Search for the cell housing the specified text and yield its (x, y) center coordinate. 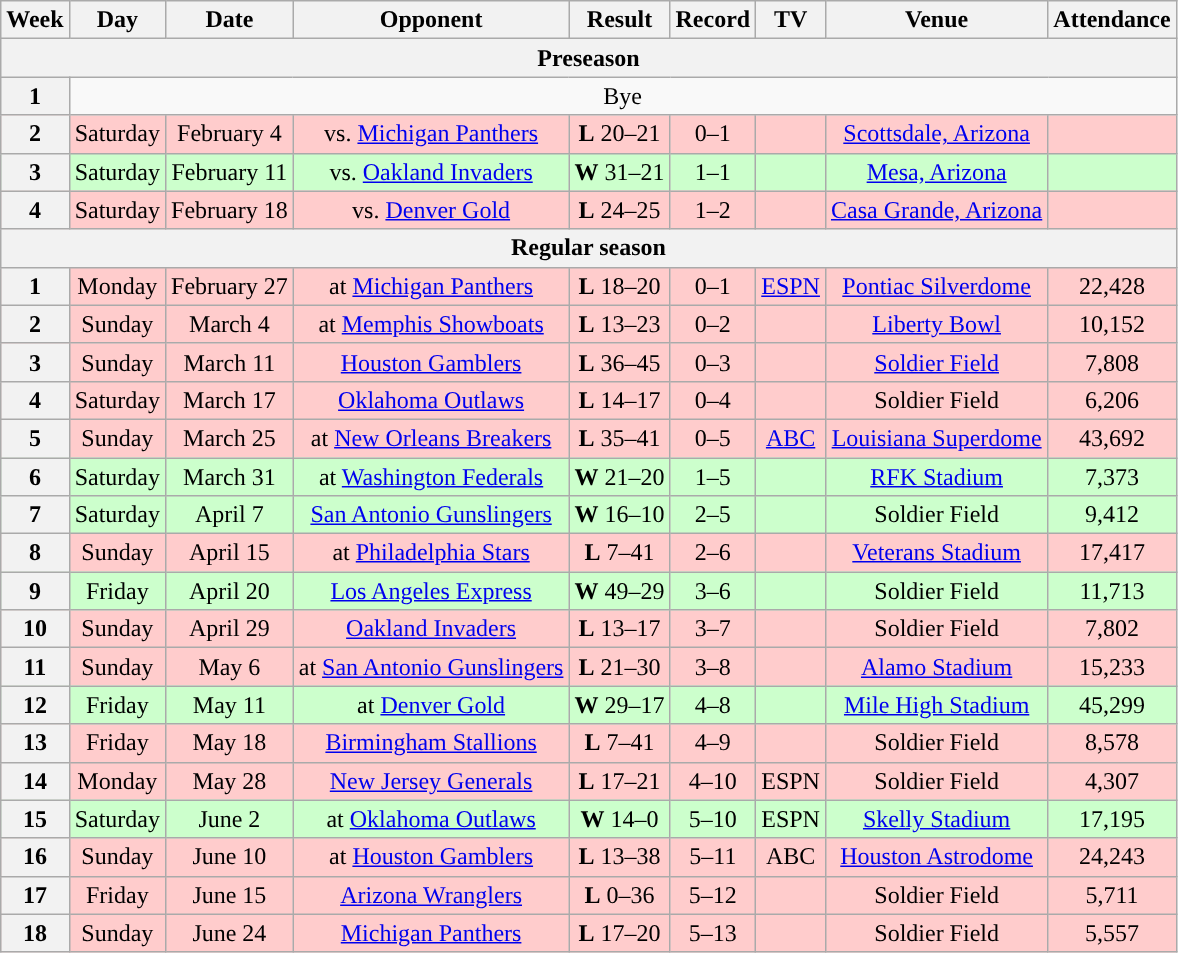
March 4 (230, 324)
Oklahoma Outlaws (431, 400)
9 (35, 591)
San Antonio Gunslingers (431, 515)
Opponent (431, 20)
W 14–0 (620, 819)
Mesa, Arizona (936, 172)
0–5 (713, 438)
Houston Gamblers (431, 362)
Birmingham Stallions (431, 743)
at New Orleans Breakers (431, 438)
June 24 (230, 933)
17 (35, 895)
May 18 (230, 743)
at Washington Federals (431, 477)
May 28 (230, 781)
L 13–38 (620, 857)
17,417 (1112, 553)
7,808 (1112, 362)
15,233 (1112, 667)
at Oklahoma Outlaws (431, 819)
Attendance (1112, 20)
June 10 (230, 857)
Alamo Stadium (936, 667)
0–3 (713, 362)
Record (713, 20)
5–13 (713, 933)
TV (791, 20)
W 31–21 (620, 172)
March 31 (230, 477)
11,713 (1112, 591)
L 17–20 (620, 933)
Day (117, 20)
5,557 (1112, 933)
6 (35, 477)
at Houston Gamblers (431, 857)
W 49–29 (620, 591)
New Jersey Generals (431, 781)
Los Angeles Express (431, 591)
L 18–20 (620, 286)
3–8 (713, 667)
4–8 (713, 705)
10,152 (1112, 324)
vs. Oakland Invaders (431, 172)
3–6 (713, 591)
L 0–36 (620, 895)
February 4 (230, 134)
5–11 (713, 857)
Result (620, 20)
9,412 (1112, 515)
Regular season (588, 248)
0–4 (713, 400)
22,428 (1112, 286)
March 17 (230, 400)
Veterans Stadium (936, 553)
at Philadelphia Stars (431, 553)
June 2 (230, 819)
Bye (622, 96)
15 (35, 819)
Oakland Invaders (431, 629)
W 16–10 (620, 515)
at Memphis Showboats (431, 324)
17,195 (1112, 819)
at Denver Gold (431, 705)
L 24–25 (620, 210)
Skelly Stadium (936, 819)
2–6 (713, 553)
4,307 (1112, 781)
14 (35, 781)
vs. Michigan Panthers (431, 134)
7 (35, 515)
6,206 (1112, 400)
Date (230, 20)
L 17–21 (620, 781)
March 25 (230, 438)
2–5 (713, 515)
11 (35, 667)
February 18 (230, 210)
Venue (936, 20)
L 20–21 (620, 134)
L 21–30 (620, 667)
45,299 (1112, 705)
Houston Astrodome (936, 857)
5–10 (713, 819)
April 7 (230, 515)
8 (35, 553)
L 14–17 (620, 400)
June 15 (230, 895)
February 11 (230, 172)
5 (35, 438)
4–9 (713, 743)
RFK Stadium (936, 477)
Michigan Panthers (431, 933)
5–12 (713, 895)
12 (35, 705)
13 (35, 743)
Liberty Bowl (936, 324)
4–10 (713, 781)
L 35–41 (620, 438)
10 (35, 629)
7,373 (1112, 477)
Week (35, 20)
February 27 (230, 286)
0–2 (713, 324)
Casa Grande, Arizona (936, 210)
8,578 (1112, 743)
5,711 (1112, 895)
Mile High Stadium (936, 705)
L 36–45 (620, 362)
1–5 (713, 477)
May 11 (230, 705)
16 (35, 857)
Pontiac Silverdome (936, 286)
April 20 (230, 591)
L 13–23 (620, 324)
Preseason (588, 58)
Louisiana Superdome (936, 438)
at Michigan Panthers (431, 286)
7,802 (1112, 629)
W 29–17 (620, 705)
43,692 (1112, 438)
vs. Denver Gold (431, 210)
April 15 (230, 553)
3–7 (713, 629)
at San Antonio Gunslingers (431, 667)
Arizona Wranglers (431, 895)
May 6 (230, 667)
April 29 (230, 629)
W 21–20 (620, 477)
March 11 (230, 362)
L 13–17 (620, 629)
24,243 (1112, 857)
Scottsdale, Arizona (936, 134)
1–1 (713, 172)
1–2 (713, 210)
18 (35, 933)
